From the cell containing the given text, extract its center point as (X, Y) coordinate. 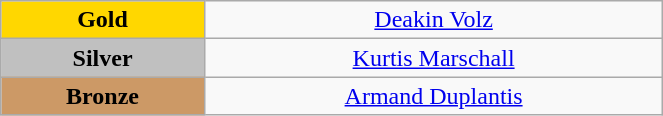
Kurtis Marschall (433, 58)
Deakin Volz (433, 20)
Armand Duplantis (433, 96)
Silver (103, 58)
Bronze (103, 96)
Gold (103, 20)
